Capture the cell that displays the provided text and extract its (x, y) central coordinate. 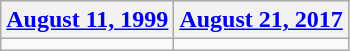
August 21, 2017 (261, 20)
August 11, 1999 (88, 20)
